Scan for the cell matching the given text and deliver its (x, y) coordinate at center. 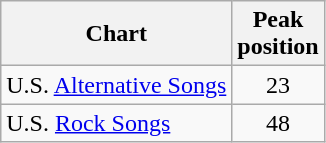
Peakposition (278, 34)
Chart (116, 34)
23 (278, 85)
U.S. Rock Songs (116, 123)
48 (278, 123)
U.S. Alternative Songs (116, 85)
